Scan for the cell matching the given text and deliver its (x, y) coordinate at center. 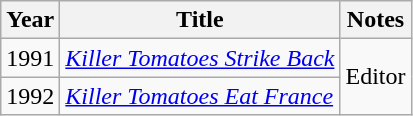
Killer Tomatoes Eat France (200, 96)
Notes (376, 20)
Year (30, 20)
Editor (376, 77)
1992 (30, 96)
1991 (30, 58)
Title (200, 20)
Killer Tomatoes Strike Back (200, 58)
